Locate the cell with the specified text and output its (x, y) center coordinate. 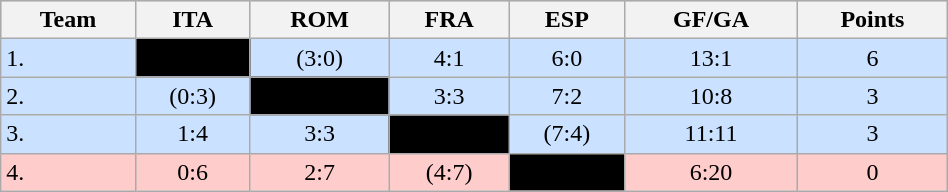
1:4 (192, 134)
(7:4) (566, 134)
10:8 (710, 96)
7:2 (566, 96)
(3:0) (320, 58)
6:0 (566, 58)
FRA (449, 20)
GF/GA (710, 20)
Team (68, 20)
0:6 (192, 172)
(4:7) (449, 172)
ESP (566, 20)
(0:3) (192, 96)
2. (68, 96)
4:1 (449, 58)
11:11 (710, 134)
Points (873, 20)
0 (873, 172)
13:1 (710, 58)
3. (68, 134)
1. (68, 58)
2:7 (320, 172)
6 (873, 58)
6:20 (710, 172)
ITA (192, 20)
ROM (320, 20)
4. (68, 172)
